Locate the cell with the specified text and output its (x, y) center coordinate. 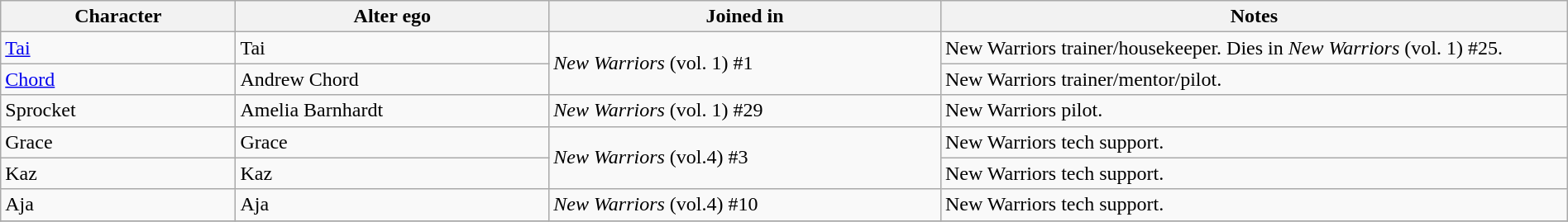
New Warriors pilot. (1254, 111)
Notes (1254, 17)
Chord (118, 79)
Character (118, 17)
New Warriors (vol. 1) #1 (745, 64)
New Warriors (vol.4) #10 (745, 205)
New Warriors (vol.4) #3 (745, 158)
New Warriors (vol. 1) #29 (745, 111)
New Warriors trainer/housekeeper. Dies in New Warriors (vol. 1) #25. (1254, 48)
Joined in (745, 17)
Sprocket (118, 111)
Alter ego (392, 17)
New Warriors trainer/mentor/pilot. (1254, 79)
Amelia Barnhardt (392, 111)
Andrew Chord (392, 79)
